Determine the [X, Y] coordinate at the center of the cell enclosing the given text.  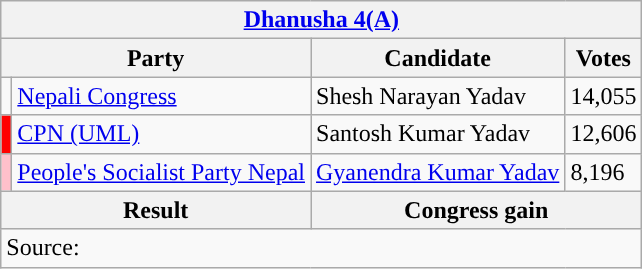
Nepali Congress [162, 96]
CPN (UML) [162, 134]
Shesh Narayan Yadav [437, 96]
8,196 [604, 172]
Gyanendra Kumar Yadav [437, 172]
14,055 [604, 96]
People's Socialist Party Nepal [162, 172]
Source: [322, 248]
Votes [604, 58]
Party [156, 58]
Candidate [437, 58]
Congress gain [476, 210]
Dhanusha 4(A) [322, 20]
12,606 [604, 134]
Santosh Kumar Yadav [437, 134]
Result [156, 210]
